Return the [X, Y] coordinate for the center point of the cell that contains the specified text.  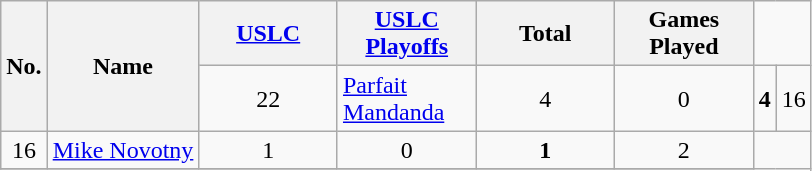
Name [123, 66]
USLC Playoffs [406, 34]
Games Played [684, 34]
Mike Novotny [123, 150]
Parfait Mandanda [406, 98]
USLC [268, 34]
2 [684, 150]
Total [546, 34]
No. [24, 66]
22 [268, 98]
